Determine the (x, y) coordinate at the center of the cell enclosing the given text.  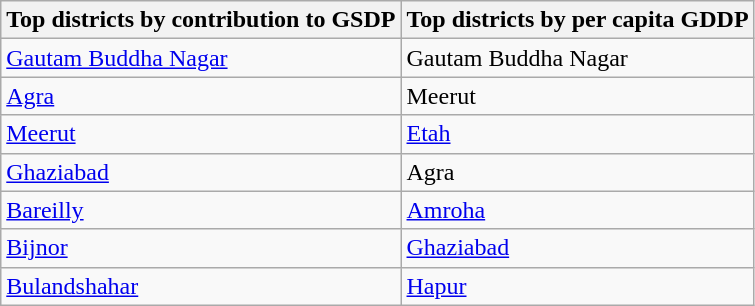
Amroha (578, 210)
Etah (578, 134)
Bulandshahar (201, 286)
Top districts by per capita GDDP (578, 20)
Hapur (578, 286)
Top districts by contribution to GSDP (201, 20)
Bareilly (201, 210)
Bijnor (201, 248)
